Identify which cell holds the provided text, then report its (X, Y) central coordinate. 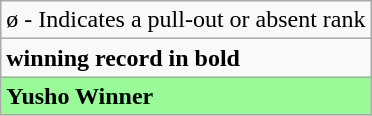
ø - Indicates a pull-out or absent rank (186, 20)
winning record in bold (186, 58)
Yusho Winner (186, 96)
